From the cell containing the given text, extract its center point as (X, Y) coordinate. 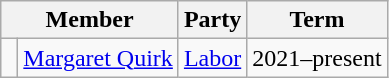
Labor (212, 58)
2021–present (317, 58)
Member (90, 20)
Margaret Quirk (98, 58)
Party (212, 20)
Term (317, 20)
